Find where the given text appears and provide that cell's center as (X, Y) coordinate. 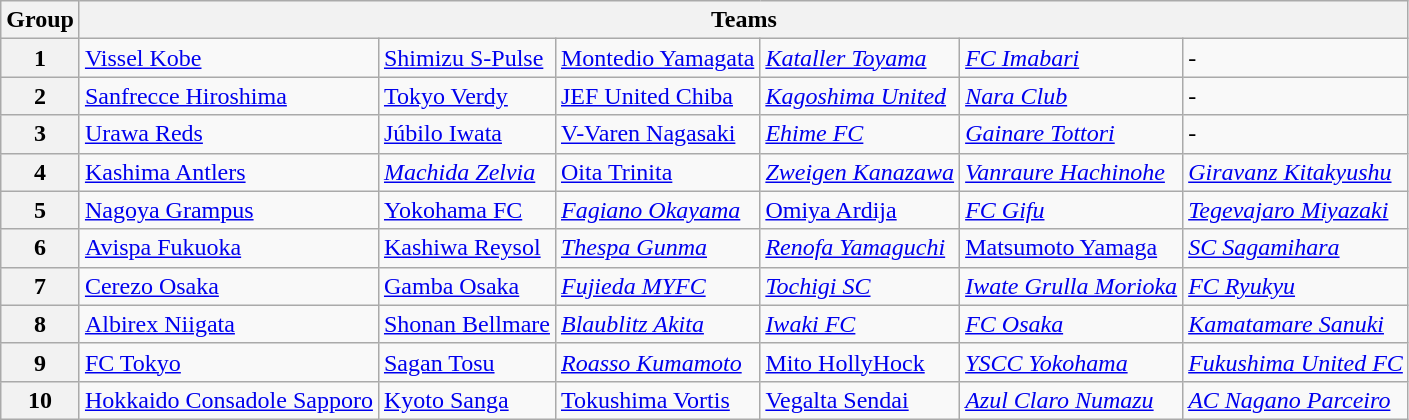
Thespa Gunma (657, 248)
FC Ryukyu (1296, 286)
Gamba Osaka (466, 286)
FC Gifu (1072, 210)
Vissel Kobe (228, 58)
FC Osaka (1072, 324)
Machida Zelvia (466, 172)
Sanfrecce Hiroshima (228, 96)
Sagan Tosu (466, 362)
Oita Trinita (657, 172)
Azul Claro Numazu (1072, 400)
Tokushima Vortis (657, 400)
Urawa Reds (228, 134)
Kataller Toyama (860, 58)
Ehime FC (860, 134)
JEF United Chiba (657, 96)
AC Nagano Parceiro (1296, 400)
10 (40, 400)
Gainare Tottori (1072, 134)
9 (40, 362)
Kagoshima United (860, 96)
1 (40, 58)
Nara Club (1072, 96)
YSCC Yokohama (1072, 362)
Tegevajaro Miyazaki (1296, 210)
FC Tokyo (228, 362)
Hokkaido Consadole Sapporo (228, 400)
Yokohama FC (466, 210)
6 (40, 248)
Tochigi SC (860, 286)
Júbilo Iwata (466, 134)
Matsumoto Yamaga (1072, 248)
Tokyo Verdy (466, 96)
SC Sagamihara (1296, 248)
4 (40, 172)
Fujieda MYFC (657, 286)
7 (40, 286)
Kamatamare Sanuki (1296, 324)
Cerezo Osaka (228, 286)
Giravanz Kitakyushu (1296, 172)
Iwaki FC (860, 324)
Nagoya Grampus (228, 210)
3 (40, 134)
V-Varen Nagasaki (657, 134)
Iwate Grulla Morioka (1072, 286)
Roasso Kumamoto (657, 362)
Zweigen Kanazawa (860, 172)
Avispa Fukuoka (228, 248)
FC Imabari (1072, 58)
Group (40, 20)
Vegalta Sendai (860, 400)
Vanraure Hachinohe (1072, 172)
5 (40, 210)
Shimizu S-Pulse (466, 58)
Montedio Yamagata (657, 58)
Albirex Niigata (228, 324)
Omiya Ardija (860, 210)
Kashiwa Reysol (466, 248)
Shonan Bellmare (466, 324)
Kyoto Sanga (466, 400)
Kashima Antlers (228, 172)
Teams (744, 20)
2 (40, 96)
Fagiano Okayama (657, 210)
Mito HollyHock (860, 362)
Blaublitz Akita (657, 324)
8 (40, 324)
Fukushima United FC (1296, 362)
Renofa Yamaguchi (860, 248)
